Determine the [x, y] coordinate at the center of the cell enclosing the given text.  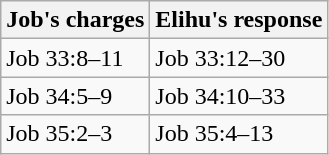
Job 34:5–9 [76, 96]
Elihu's response [239, 20]
Job's charges [76, 20]
Job 33:12–30 [239, 58]
Job 35:2–3 [76, 134]
Job 34:10–33 [239, 96]
Job 33:8–11 [76, 58]
Job 35:4–13 [239, 134]
